Provide the [X, Y] coordinate of the cell's center where the given text is located.  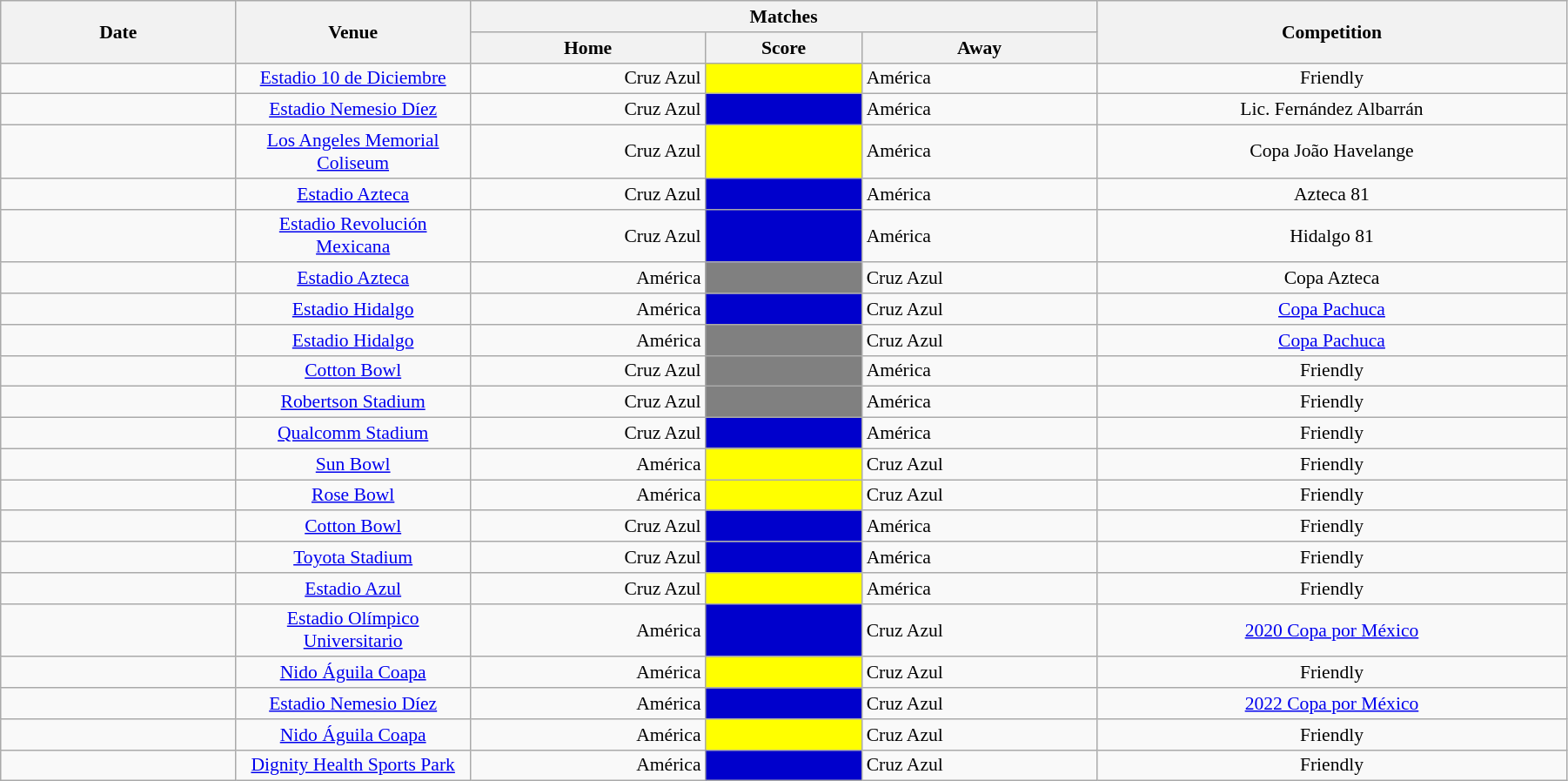
Away [980, 48]
Copa João Havelange [1332, 151]
Dignity Health Sports Park [353, 765]
Home [588, 48]
Rose Bowl [353, 495]
Date [118, 31]
Toyota Stadium [353, 557]
2022 Copa por México [1332, 704]
Venue [353, 31]
Estadio Azul [353, 589]
2020 Copa por México [1332, 630]
Estadio Revolución Mexicana [353, 235]
Hidalgo 81 [1332, 235]
Sun Bowl [353, 464]
Score [784, 48]
Estadio 10 de Diciembre [353, 78]
Copa Azteca [1332, 279]
Robertson Stadium [353, 402]
Competition [1332, 31]
Matches [784, 17]
Los Angeles Memorial Coliseum [353, 151]
Azteca 81 [1332, 194]
Qualcomm Stadium [353, 434]
Lic. Fernández Albarrán [1332, 110]
Estadio Olímpico Universitario [353, 630]
